Search for the cell housing the specified text and yield its (X, Y) center coordinate. 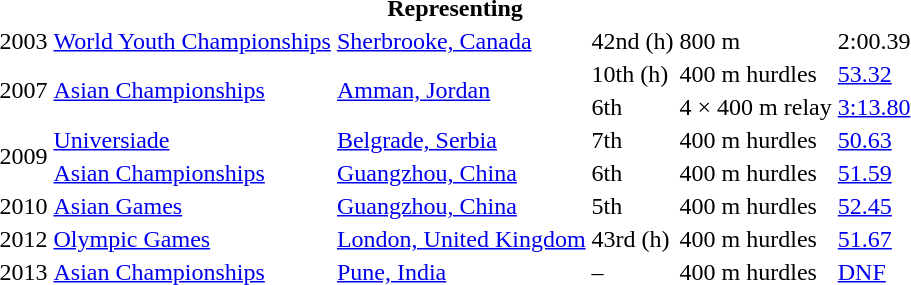
42nd (h) (632, 41)
London, United Kingdom (461, 239)
7th (632, 140)
10th (h) (632, 74)
World Youth Championships (192, 41)
Sherbrooke, Canada (461, 41)
800 m (756, 41)
Universiade (192, 140)
Olympic Games (192, 239)
Belgrade, Serbia (461, 140)
5th (632, 206)
Amman, Jordan (461, 90)
Asian Games (192, 206)
43rd (h) (632, 239)
4 × 400 m relay (756, 107)
